Extract the [x, y] coordinate from the center of the cell holding the provided text.  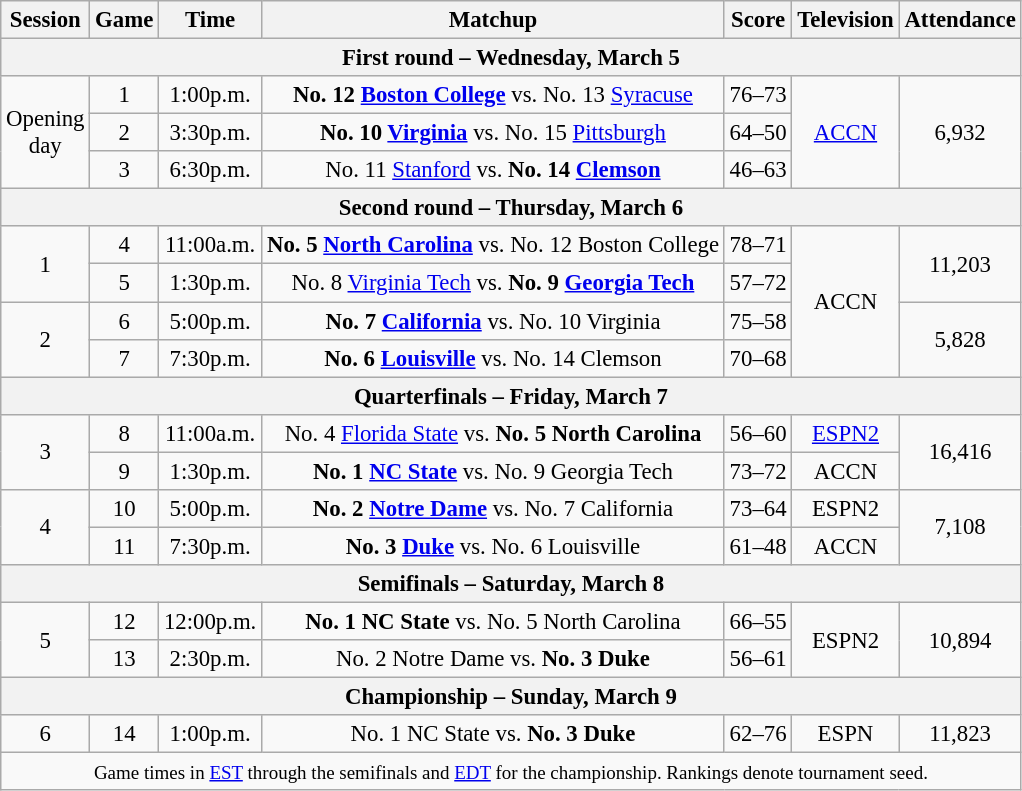
No. 1 NC State vs. No. 3 Duke [494, 734]
Game [124, 20]
No. 10 Virginia vs. No. 15 Pittsburgh [494, 133]
11,823 [960, 734]
16,416 [960, 452]
12 [124, 621]
Session [46, 20]
No. 1 NC State vs. No. 9 Georgia Tech [494, 471]
Second round – Thursday, March 6 [511, 208]
75–58 [758, 321]
No. 12 Boston College vs. No. 13 Syracuse [494, 95]
14 [124, 734]
No. 6 Louisville vs. No. 14 Clemson [494, 358]
Semifinals – Saturday, March 8 [511, 584]
No. 7 California vs. No. 10 Virginia [494, 321]
First round – Wednesday, March 5 [511, 58]
78–71 [758, 245]
56–60 [758, 433]
Matchup [494, 20]
No. 4 Florida State vs. No. 5 North Carolina [494, 433]
57–72 [758, 283]
12:00p.m. [210, 621]
No. 1 NC State vs. No. 5 North Carolina [494, 621]
62–76 [758, 734]
No. 2 Notre Dame vs. No. 7 California [494, 509]
9 [124, 471]
73–64 [758, 509]
70–68 [758, 358]
Championship – Sunday, March 9 [511, 697]
No. 11 Stanford vs. No. 14 Clemson [494, 170]
Attendance [960, 20]
No. 8 Virginia Tech vs. No. 9 Georgia Tech [494, 283]
3:30p.m. [210, 133]
6:30p.m. [210, 170]
73–72 [758, 471]
No. 5 North Carolina vs. No. 12 Boston College [494, 245]
No. 2 Notre Dame vs. No. 3 Duke [494, 659]
10,894 [960, 640]
10 [124, 509]
7,108 [960, 528]
11,203 [960, 264]
Time [210, 20]
Quarterfinals – Friday, March 7 [511, 396]
No. 3 Duke vs. No. 6 Louisville [494, 546]
76–73 [758, 95]
13 [124, 659]
64–50 [758, 133]
66–55 [758, 621]
8 [124, 433]
2:30p.m. [210, 659]
46–63 [758, 170]
ESPN [846, 734]
Openingday [46, 132]
Score [758, 20]
Game times in EST through the semifinals and EDT for the championship. Rankings denote tournament seed. [511, 772]
61–48 [758, 546]
11 [124, 546]
7 [124, 358]
5,828 [960, 340]
Television [846, 20]
6,932 [960, 132]
56–61 [758, 659]
